Pinpoint the cell where the given text exists, returning its (X, Y) midpoint coordinate. 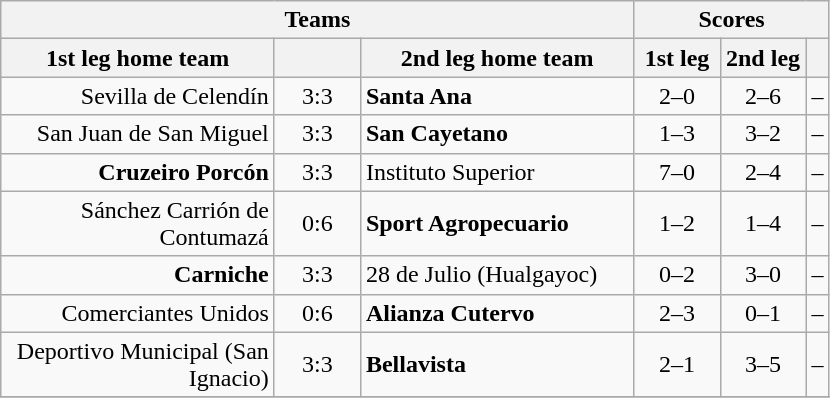
0–1 (763, 313)
Sánchez Carrión de Contumazá (138, 224)
1st leg home team (138, 58)
28 de Julio (Hualgayoc) (497, 275)
1–3 (677, 134)
2–6 (763, 96)
San Cayetano (497, 134)
1–4 (763, 224)
3–2 (763, 134)
Bellavista (497, 364)
Sport Agropecuario (497, 224)
3–0 (763, 275)
Carniche (138, 275)
Scores (732, 20)
2nd leg home team (497, 58)
Comerciantes Unidos (138, 313)
1–2 (677, 224)
2nd leg (763, 58)
0–2 (677, 275)
7–0 (677, 172)
Sevilla de Celendín (138, 96)
Cruzeiro Porcón (138, 172)
Instituto Superior (497, 172)
Alianza Cutervo (497, 313)
2–0 (677, 96)
1st leg (677, 58)
San Juan de San Miguel (138, 134)
Santa Ana (497, 96)
Deportivo Municipal (San Ignacio) (138, 364)
2–4 (763, 172)
2–1 (677, 364)
Teams (318, 20)
3–5 (763, 364)
2–3 (677, 313)
